Scan for the cell matching the given text and deliver its (X, Y) coordinate at center. 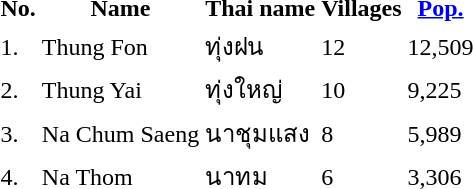
นาชุมแสง (260, 133)
8 (362, 133)
ทุ่งฝน (260, 46)
12 (362, 46)
Na Chum Saeng (120, 133)
Thung Yai (120, 90)
Thung Fon (120, 46)
ทุ่งใหญ่ (260, 90)
10 (362, 90)
